Return (x, y) of the center of cell containing provided text 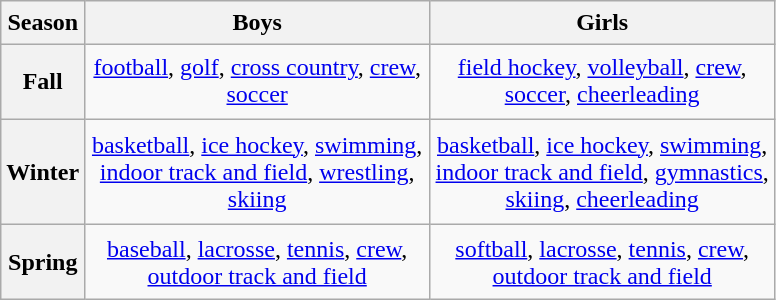
field hockey, volleyball, crew, soccer, cheerleading (602, 82)
Spring (43, 262)
Boys (258, 23)
Winter (43, 172)
Fall (43, 82)
baseball, lacrosse, tennis, crew, outdoor track and field (258, 262)
Girls (602, 23)
football, golf, cross country, crew, soccer (258, 82)
basketball, ice hockey, swimming, indoor track and field, gymnastics, skiing, cheerleading (602, 172)
basketball, ice hockey, swimming, indoor track and field, wrestling, skiing (258, 172)
softball, lacrosse, tennis, crew, outdoor track and field (602, 262)
Season (43, 23)
